Determine the [x, y] coordinate at the center of the cell enclosing the given text.  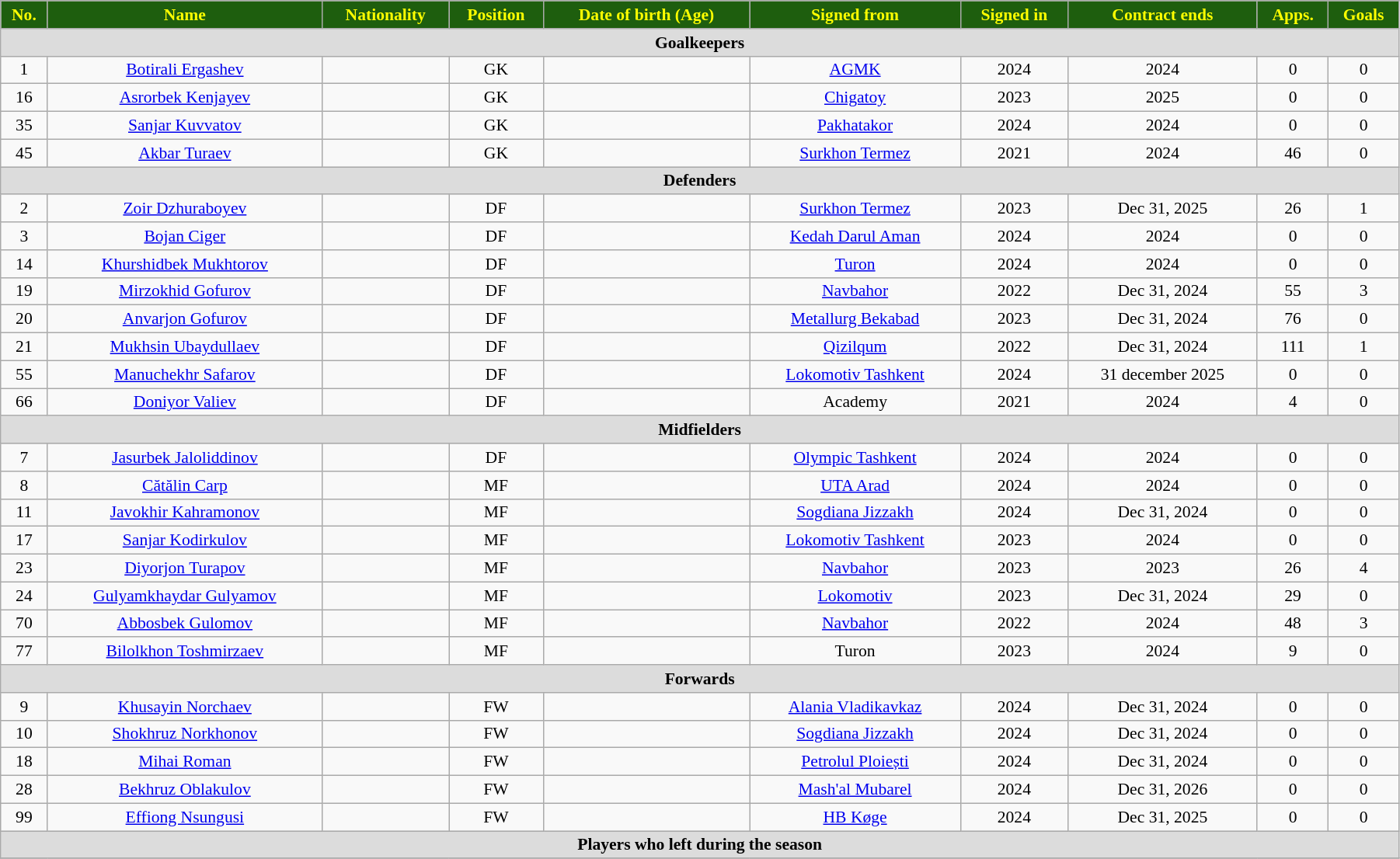
46 [1293, 153]
Effiong Nsungusi [185, 817]
Name [185, 15]
20 [24, 319]
Defenders [700, 181]
Bojan Ciger [185, 236]
Qizilqum [855, 347]
Abbosbek Gulomov [185, 624]
Shokhruz Norkhonov [185, 734]
Dec 31, 2026 [1162, 790]
Khurshidbek Mukhtorov [185, 264]
Contract ends [1162, 15]
70 [24, 624]
16 [24, 98]
19 [24, 291]
21 [24, 347]
76 [1293, 319]
Metallurg Bekabad [855, 319]
Date of birth (Age) [646, 15]
111 [1293, 347]
45 [24, 153]
Doniyor Valiev [185, 402]
48 [1293, 624]
Asrorbek Kenjayev [185, 98]
HB Køge [855, 817]
10 [24, 734]
Alania Vladikavkaz [855, 707]
Goals [1364, 15]
24 [24, 596]
31 december 2025 [1162, 374]
Chigatoy [855, 98]
8 [24, 485]
Anvarjon Gofurov [185, 319]
UTA Arad [855, 485]
28 [24, 790]
No. [24, 15]
66 [24, 402]
Manuchekhr Safarov [185, 374]
Forwards [700, 679]
Players who left during the season [700, 845]
Mihai Roman [185, 762]
Botirali Ergashev [185, 70]
11 [24, 513]
2 [24, 209]
Bekhruz Oblakulov [185, 790]
Nationality [385, 15]
AGMK [855, 70]
2025 [1162, 98]
Mukhsin Ubaydullaev [185, 347]
Javokhir Kahramonov [185, 513]
14 [24, 264]
Kedah Darul Aman [855, 236]
Petrolul Ploiești [855, 762]
Mirzokhid Gofurov [185, 291]
Apps. [1293, 15]
35 [24, 126]
99 [24, 817]
Goalkeepers [700, 43]
77 [24, 652]
Academy [855, 402]
Diyorjon Turapov [185, 569]
Position [496, 15]
Jasurbek Jaloliddinov [185, 457]
Khusayin Norchaev [185, 707]
Gulyamkhaydar Gulyamov [185, 596]
Bilolkhon Toshmirzaev [185, 652]
17 [24, 541]
Signed in [1014, 15]
Mash'al Mubarel [855, 790]
23 [24, 569]
Olympic Tashkent [855, 457]
29 [1293, 596]
Pakhatakor [855, 126]
Midfielders [700, 430]
18 [24, 762]
Akbar Turaev [185, 153]
Lokomotiv [855, 596]
Signed from [855, 15]
Sanjar Kodirkulov [185, 541]
Cătălin Carp [185, 485]
Zoir Dzhuraboyev [185, 209]
Sanjar Kuvvatov [185, 126]
7 [24, 457]
